Detect which cell encompasses the target text, then output its (x, y) center coordinate. 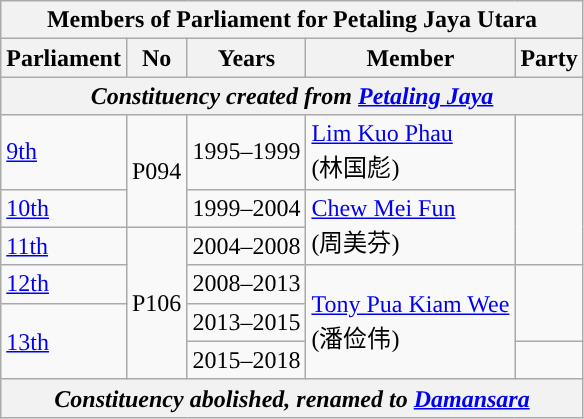
Member (410, 58)
Members of Parliament for Petaling Jaya Utara (292, 20)
1995–1999 (246, 152)
12th (64, 284)
No (156, 58)
2008–2013 (246, 284)
Constituency created from Petaling Jaya (292, 96)
Tony Pua Kiam Wee (潘俭伟) (410, 322)
Lim Kuo Phau (林国彪) (410, 152)
P094 (156, 171)
Years (246, 58)
10th (64, 208)
2013–2015 (246, 322)
Party (549, 58)
11th (64, 246)
2004–2008 (246, 246)
P106 (156, 303)
Constituency abolished, renamed to Damansara (292, 398)
Chew Mei Fun (周美芬) (410, 227)
Parliament (64, 58)
1999–2004 (246, 208)
9th (64, 152)
13th (64, 341)
2015–2018 (246, 360)
